Locate the cell with the specified text and output its [x, y] center coordinate. 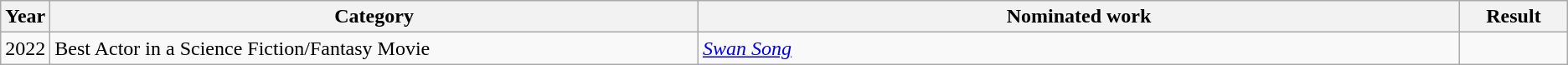
Swan Song [1079, 48]
Category [374, 17]
Best Actor in a Science Fiction/Fantasy Movie [374, 48]
Nominated work [1079, 17]
Year [25, 17]
Result [1514, 17]
2022 [25, 48]
